Capture the cell that displays the provided text and extract its [X, Y] central coordinate. 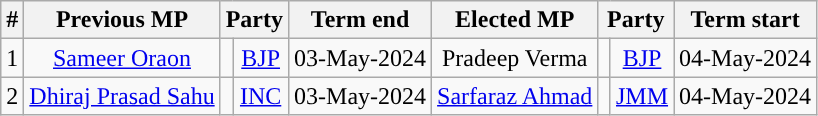
Previous MP [122, 20]
1 [12, 58]
Sarfaraz Ahmad [515, 96]
2 [12, 96]
Term end [360, 20]
JMM [642, 96]
Term start [746, 20]
Sameer Oraon [122, 58]
Pradeep Verma [515, 58]
INC [261, 96]
Dhiraj Prasad Sahu [122, 96]
# [12, 20]
Elected MP [515, 20]
